Identify which cell holds the provided text, then report its (x, y) central coordinate. 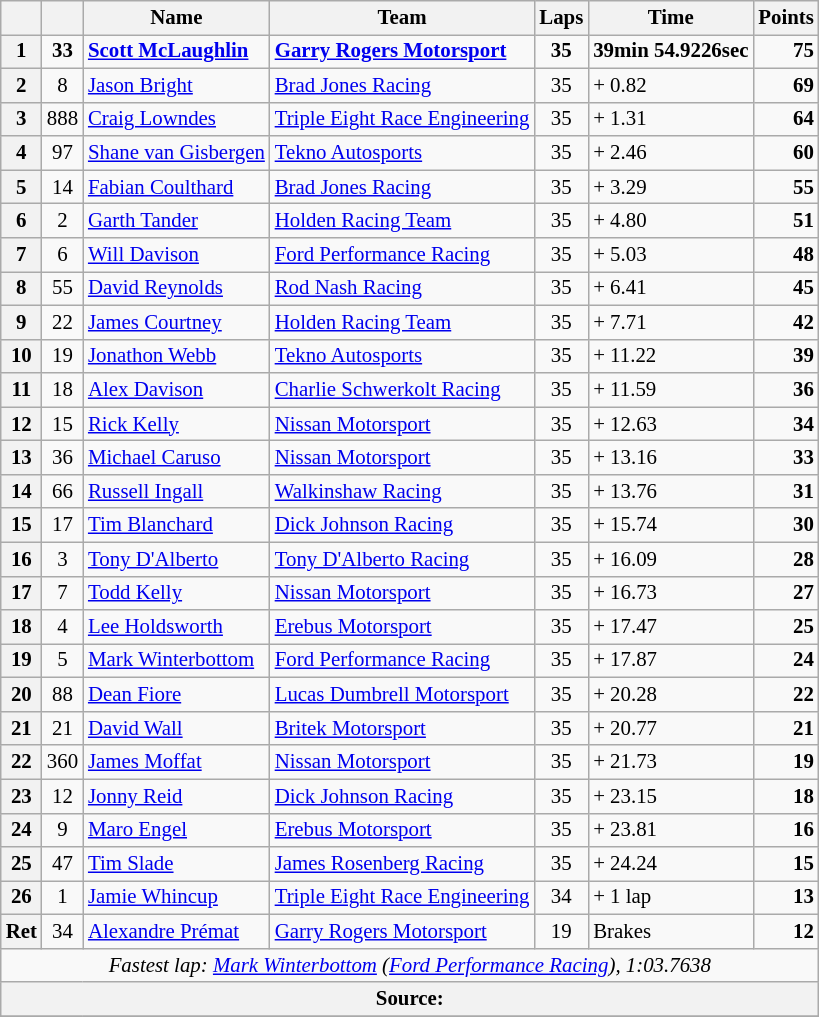
+ 0.82 (670, 85)
Jonathon Webb (176, 356)
66 (62, 491)
Alexandre Prémat (176, 931)
27 (786, 593)
Michael Caruso (176, 458)
+ 13.16 (670, 458)
James Moffat (176, 762)
+ 4.80 (670, 221)
64 (786, 119)
+ 21.73 (670, 762)
James Courtney (176, 322)
David Wall (176, 728)
23 (22, 796)
David Reynolds (176, 288)
+ 23.15 (670, 796)
Will Davison (176, 255)
30 (786, 525)
+ 17.47 (670, 627)
+ 24.24 (670, 864)
+ 20.28 (670, 695)
Lucas Dumbrell Motorsport (402, 695)
69 (786, 85)
Source: (410, 999)
Alex Davison (176, 390)
11 (22, 390)
Fabian Coulthard (176, 187)
+ 11.59 (670, 390)
Shane van Gisbergen (176, 153)
360 (62, 762)
48 (786, 255)
+ 17.87 (670, 661)
39 (786, 356)
45 (786, 288)
+ 23.81 (670, 830)
Maro Engel (176, 830)
10 (22, 356)
Charlie Schwerkolt Racing (402, 390)
51 (786, 221)
Laps (561, 18)
Name (176, 18)
Russell Ingall (176, 491)
Craig Lowndes (176, 119)
Team (402, 18)
Time (670, 18)
Jason Bright (176, 85)
+ 11.22 (670, 356)
Jonny Reid (176, 796)
+ 13.76 (670, 491)
Lee Holdsworth (176, 627)
Tony D'Alberto Racing (402, 559)
88 (62, 695)
26 (22, 898)
Tim Slade (176, 864)
Scott McLaughlin (176, 51)
39min 54.9226sec (670, 51)
Jamie Whincup (176, 898)
Garth Tander (176, 221)
Fastest lap: Mark Winterbottom (Ford Performance Racing), 1:03.7638 (410, 965)
42 (786, 322)
60 (786, 153)
Tim Blanchard (176, 525)
Walkinshaw Racing (402, 491)
47 (62, 864)
Rod Nash Racing (402, 288)
+ 16.73 (670, 593)
Mark Winterbottom (176, 661)
Rick Kelly (176, 424)
888 (62, 119)
+ 16.09 (670, 559)
Britek Motorsport (402, 728)
28 (786, 559)
Points (786, 18)
+ 7.71 (670, 322)
Ret (22, 931)
+ 15.74 (670, 525)
+ 20.77 (670, 728)
75 (786, 51)
Dean Fiore (176, 695)
+ 12.63 (670, 424)
+ 2.46 (670, 153)
Todd Kelly (176, 593)
Brakes (670, 931)
+ 3.29 (670, 187)
+ 6.41 (670, 288)
James Rosenberg Racing (402, 864)
Tony D'Alberto (176, 559)
97 (62, 153)
+ 5.03 (670, 255)
31 (786, 491)
+ 1 lap (670, 898)
+ 1.31 (670, 119)
20 (22, 695)
